Extract the (X, Y) coordinate from the center of the cell holding the provided text.  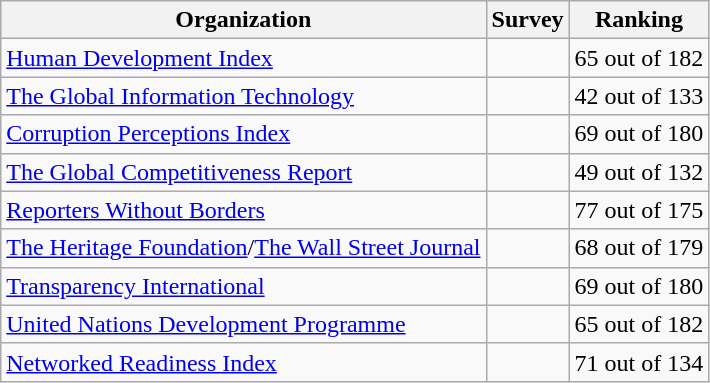
Ranking (639, 20)
Organization (244, 20)
Networked Readiness Index (244, 362)
49 out of 132 (639, 172)
Reporters Without Borders (244, 210)
Survey (528, 20)
Transparency International (244, 286)
The Global Competitiveness Report (244, 172)
The Heritage Foundation/The Wall Street Journal (244, 248)
71 out of 134 (639, 362)
77 out of 175 (639, 210)
United Nations Development Programme (244, 324)
Corruption Perceptions Index (244, 134)
68 out of 179 (639, 248)
The Global Information Technology (244, 96)
Human Development Index (244, 58)
42 out of 133 (639, 96)
